From the cell containing the given text, extract its center point as [x, y] coordinate. 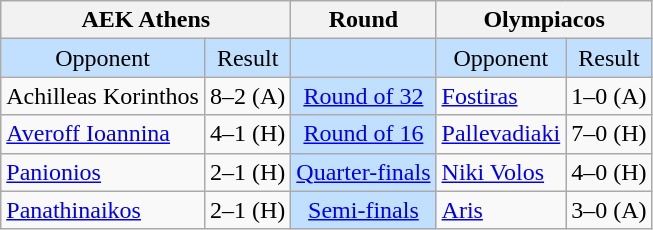
Panionios [103, 172]
3–0 (A) [609, 210]
Aris [501, 210]
Panathinaikos [103, 210]
Semi-finals [364, 210]
Round [364, 20]
4–0 (H) [609, 172]
Fostiras [501, 96]
Pallevadiaki [501, 134]
1–0 (A) [609, 96]
Olympiacos [544, 20]
AEK Athens [146, 20]
Averoff Ioannina [103, 134]
Quarter-finals [364, 172]
Round of 16 [364, 134]
4–1 (H) [247, 134]
8–2 (A) [247, 96]
Achilleas Korinthos [103, 96]
Round of 32 [364, 96]
Niki Volos [501, 172]
7–0 (H) [609, 134]
